Extract the (X, Y) coordinate from the center of the cell holding the provided text.  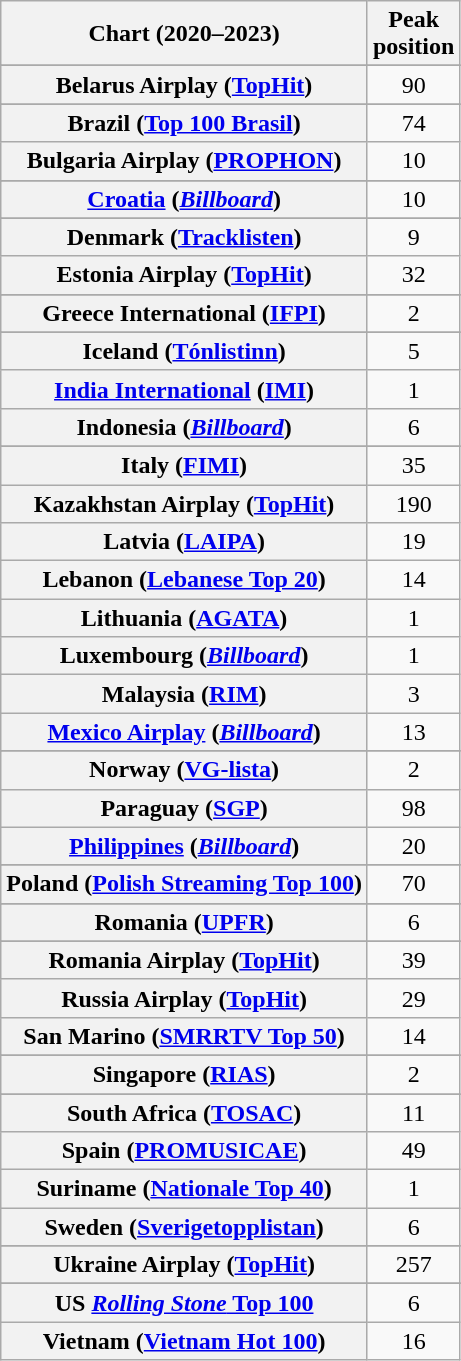
Indonesia (Billboard) (184, 427)
Bulgaria Airplay (PROPHON) (184, 161)
Spain (PROMUSICAE) (184, 1151)
Brazil (Top 100 Brasil) (184, 123)
Belarus Airplay (TopHit) (184, 85)
Italy (FIMI) (184, 465)
16 (413, 1341)
29 (413, 998)
3 (413, 694)
India International (IMI) (184, 389)
Vietnam (Vietnam Hot 100) (184, 1341)
Ukraine Airplay (TopHit) (184, 1265)
35 (413, 465)
74 (413, 123)
Romania (UPFR) (184, 922)
Iceland (Tónlistinn) (184, 351)
Luxembourg (Billboard) (184, 656)
70 (413, 884)
90 (413, 85)
Lebanon (Lebanese Top 20) (184, 580)
Russia Airplay (TopHit) (184, 998)
Latvia (LAIPA) (184, 542)
Kazakhstan Airplay (TopHit) (184, 503)
39 (413, 960)
Denmark (Tracklisten) (184, 237)
San Marino (SMRRTV Top 50) (184, 1036)
Lithuania (AGATA) (184, 618)
32 (413, 275)
Estonia Airplay (TopHit) (184, 275)
Suriname (Nationale Top 40) (184, 1189)
11 (413, 1113)
20 (413, 846)
Paraguay (SGP) (184, 808)
Philippines (Billboard) (184, 846)
Malaysia (RIM) (184, 694)
257 (413, 1265)
Norway (VG-lista) (184, 770)
Peakposition (413, 34)
19 (413, 542)
Chart (2020–2023) (184, 34)
49 (413, 1151)
5 (413, 351)
9 (413, 237)
US Rolling Stone Top 100 (184, 1303)
190 (413, 503)
Greece International (IFPI) (184, 313)
South Africa (TOSAC) (184, 1113)
Sweden (Sverigetopplistan) (184, 1227)
13 (413, 732)
Poland (Polish Streaming Top 100) (184, 884)
Romania Airplay (TopHit) (184, 960)
Singapore (RIAS) (184, 1074)
Croatia (Billboard) (184, 199)
Mexico Airplay (Billboard) (184, 732)
98 (413, 808)
